Scan for the cell matching the given text and deliver its (x, y) coordinate at center. 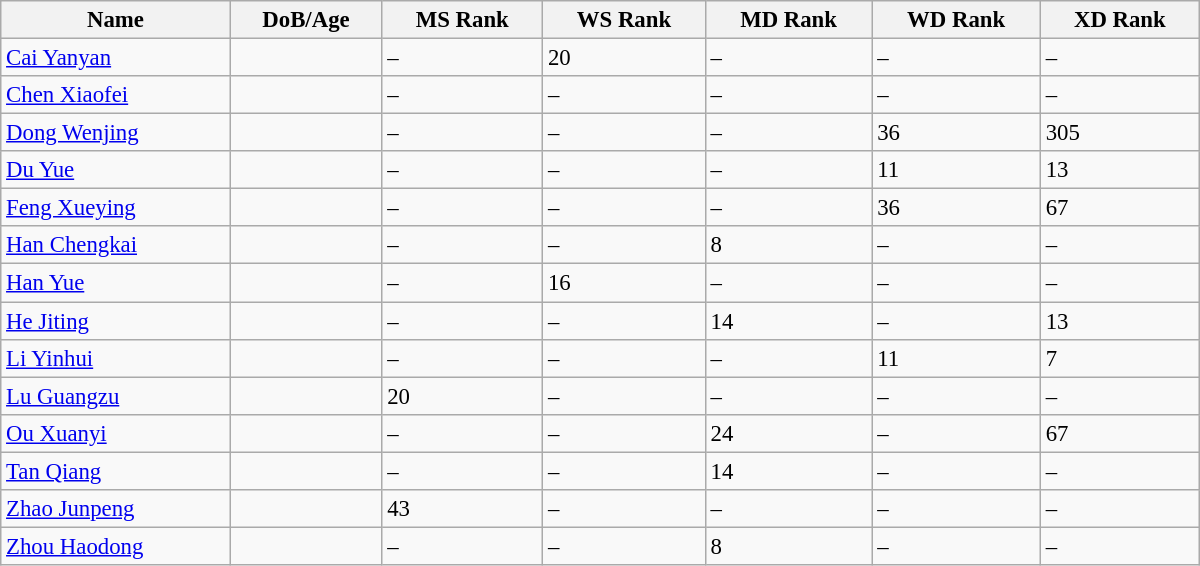
MS Rank (462, 20)
Cai Yanyan (116, 58)
Han Yue (116, 283)
XD Rank (1120, 20)
MD Rank (788, 20)
Name (116, 20)
Li Yinhui (116, 358)
He Jiting (116, 321)
Dong Wenjing (116, 133)
WS Rank (624, 20)
Chen Xiaofei (116, 95)
DoB/Age (306, 20)
305 (1120, 133)
24 (788, 433)
Tan Qiang (116, 471)
WD Rank (956, 20)
16 (624, 283)
Feng Xueying (116, 208)
43 (462, 509)
Zhao Junpeng (116, 509)
Lu Guangzu (116, 396)
7 (1120, 358)
Ou Xuanyi (116, 433)
Han Chengkai (116, 245)
Zhou Haodong (116, 546)
Du Yue (116, 170)
